Search for the cell housing the specified text and yield its (X, Y) center coordinate. 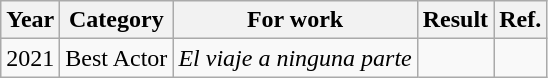
For work (295, 20)
2021 (30, 58)
Ref. (520, 20)
Best Actor (116, 58)
Category (116, 20)
Result (455, 20)
El viaje a ninguna parte (295, 58)
Year (30, 20)
